Find where the given text appears and provide that cell's center as (X, Y) coordinate. 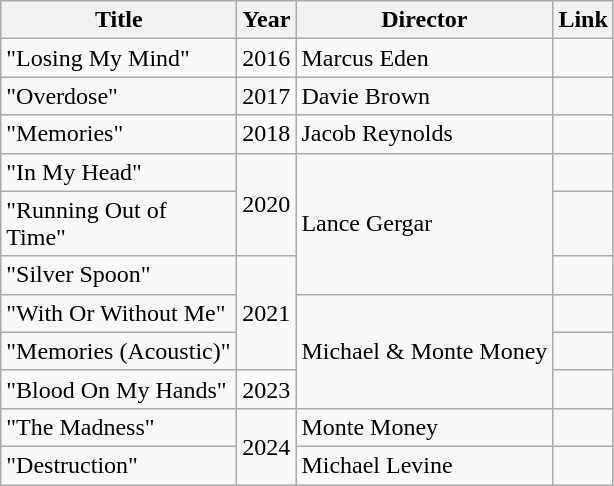
"Silver Spoon" (119, 275)
Jacob Reynolds (424, 134)
"Overdose" (119, 96)
Link (583, 20)
Davie Brown (424, 96)
"Losing My Mind" (119, 58)
2018 (266, 134)
Lance Gergar (424, 224)
Monte Money (424, 427)
"Memories (Acoustic)" (119, 351)
"Blood On My Hands" (119, 389)
2023 (266, 389)
"With Or Without Me" (119, 313)
"Memories" (119, 134)
Michael & Monte Money (424, 351)
2017 (266, 96)
"The Madness" (119, 427)
Year (266, 20)
Title (119, 20)
Michael Levine (424, 465)
2021 (266, 313)
Marcus Eden (424, 58)
Director (424, 20)
"In My Head" (119, 172)
2016 (266, 58)
2020 (266, 204)
"Running Out of Time" (119, 224)
"Destruction" (119, 465)
2024 (266, 446)
